Pinpoint the cell where the given text exists, returning its [x, y] midpoint coordinate. 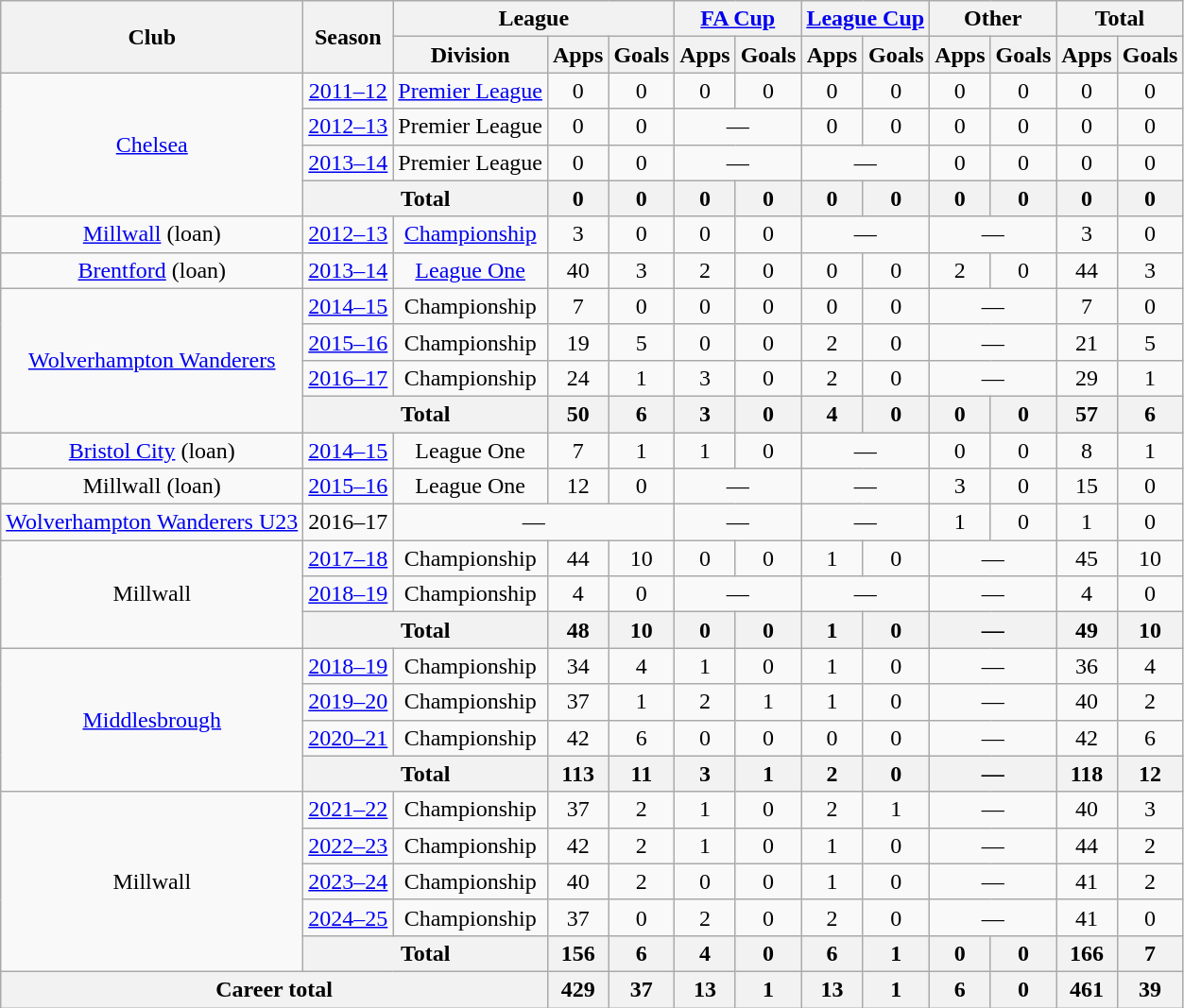
34 [577, 666]
Brentford (loan) [152, 270]
2021–22 [348, 810]
Division [471, 55]
2017–18 [348, 558]
2011–12 [348, 91]
156 [577, 953]
48 [577, 630]
21 [1087, 342]
Wolverhampton Wanderers U23 [152, 522]
Middlesbrough [152, 720]
49 [1087, 630]
8 [1087, 451]
2019–20 [348, 702]
Wolverhampton Wanderers [152, 360]
36 [1087, 666]
429 [577, 989]
11 [642, 774]
2023–24 [348, 881]
Other [993, 19]
League Cup [866, 19]
461 [1087, 989]
24 [577, 378]
15 [1087, 487]
57 [1087, 414]
166 [1087, 953]
Club [152, 37]
2020–21 [348, 738]
League [534, 19]
Bristol City (loan) [152, 451]
50 [577, 414]
118 [1087, 774]
2024–25 [348, 917]
45 [1087, 558]
Chelsea [152, 145]
39 [1150, 989]
Career total [274, 989]
FA Cup [738, 19]
2022–23 [348, 846]
113 [577, 774]
Season [348, 37]
29 [1087, 378]
19 [577, 342]
